Locate the cell with the specified text and output its [X, Y] center coordinate. 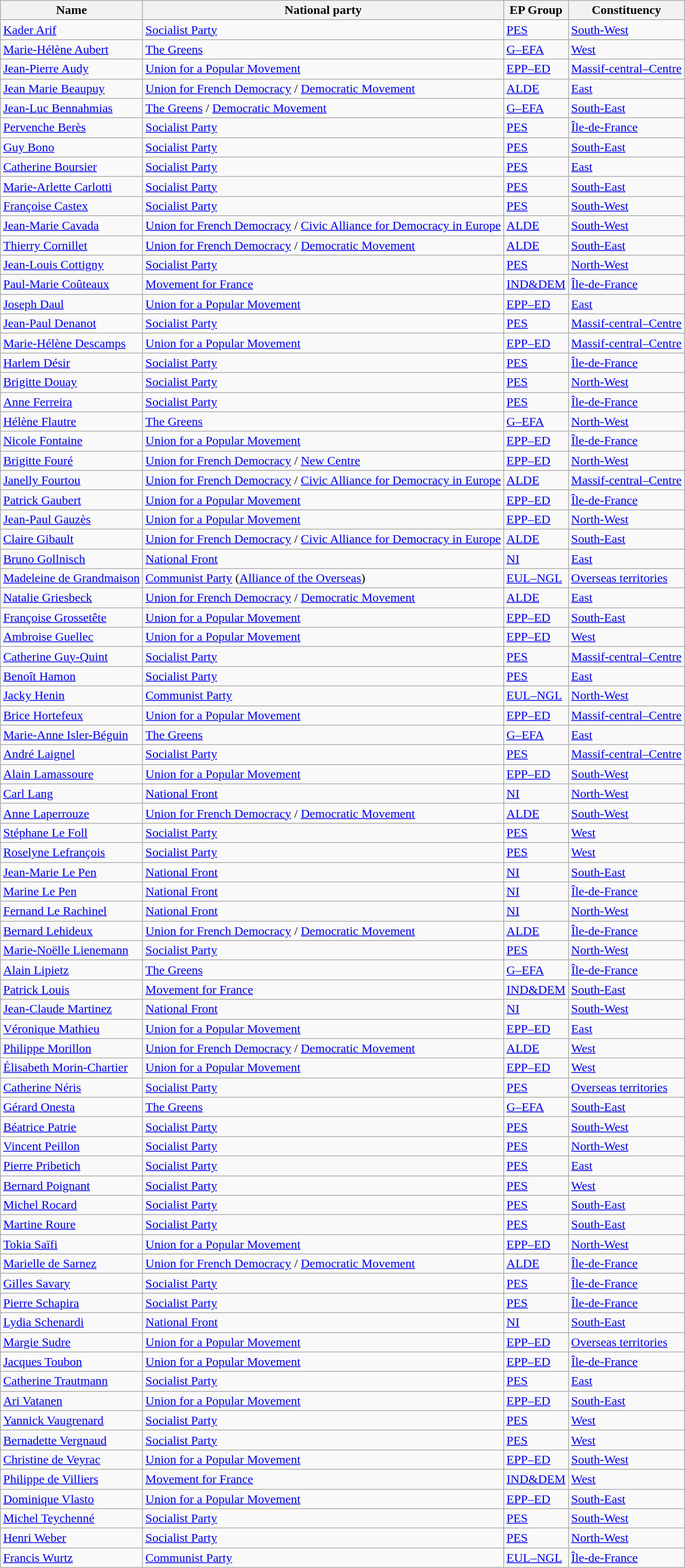
Hélène Flautre [72, 421]
Élisabeth Morin-Chartier [72, 1068]
National party [323, 10]
Tokia Saïfi [72, 1244]
Brice Hortefeux [72, 715]
Alain Lamassoure [72, 774]
Margie Sudre [72, 1342]
Marie-Hélène Descamps [72, 343]
Marie-Noëlle Lienemann [72, 950]
Lydia Schenardi [72, 1323]
Jean-Marie Cavada [72, 225]
Dominique Vlasto [72, 1499]
Vincent Peillon [72, 1146]
Bernadette Vergnaud [72, 1440]
Jean-Louis Cottigny [72, 265]
Harlem Désir [72, 363]
Françoise Grossetête [72, 618]
Thierry Cornillet [72, 245]
Union for French Democracy / New Centre [323, 461]
Jean-Claude Martinez [72, 1009]
Gérard Onesta [72, 1107]
Roselyne Lefrançois [72, 852]
Jean Marie Beaupuy [72, 89]
Bernard Poignant [72, 1185]
Jacques Toubon [72, 1362]
Jean-Pierre Audy [72, 69]
Catherine Trautmann [72, 1381]
Nicole Fontaine [72, 441]
Alain Lipietz [72, 970]
Michel Rocard [72, 1205]
Henri Weber [72, 1538]
Catherine Boursier [72, 167]
Yannick Vaugrenard [72, 1420]
Patrick Gaubert [72, 500]
Ari Vatanen [72, 1401]
Guy Bono [72, 147]
Véronique Mathieu [72, 1029]
Françoise Castex [72, 206]
Brigitte Douay [72, 382]
Marie-Hélène Aubert [72, 49]
EP Group [536, 10]
Joseph Daul [72, 304]
Natalie Griesbeck [72, 598]
Philippe Morillon [72, 1048]
Pierre Pribetich [72, 1166]
Carl Lang [72, 794]
Jean-Luc Bennahmias [72, 108]
Michel Teychenné [72, 1519]
The Greens / Democratic Movement [323, 108]
Bernard Lehideux [72, 931]
Anne Laperrouze [72, 813]
Benoît Hamon [72, 676]
André Laignel [72, 754]
Marie-Anne Isler-Béguin [72, 735]
Fernand Le Rachinel [72, 911]
Gilles Savary [72, 1283]
Jean-Paul Denanot [72, 324]
Jacky Henin [72, 696]
Paul-Marie Coûteaux [72, 285]
Stéphane Le Foll [72, 833]
Pervenche Berès [72, 128]
Catherine Néris [72, 1087]
Bruno Gollnisch [72, 558]
Jean-Paul Gauzès [72, 519]
Communist Party (Alliance of the Overseas) [323, 578]
Anne Ferreira [72, 402]
Philippe de Villiers [72, 1479]
Martine Roure [72, 1225]
Marine Le Pen [72, 892]
Marielle de Sarnez [72, 1264]
Name [72, 10]
Marie-Arlette Carlotti [72, 186]
Patrick Louis [72, 990]
Madeleine de Grandmaison [72, 578]
Francis Wurtz [72, 1558]
Janelly Fourtou [72, 480]
Brigitte Fouré [72, 461]
Pierre Schapira [72, 1303]
Ambroise Guellec [72, 637]
Jean-Marie Le Pen [72, 872]
Constituency [626, 10]
Catherine Guy-Quint [72, 657]
Kader Arif [72, 30]
Claire Gibault [72, 539]
Christine de Veyrac [72, 1459]
Béatrice Patrie [72, 1126]
